Locate the cell with the specified text and output its (X, Y) center coordinate. 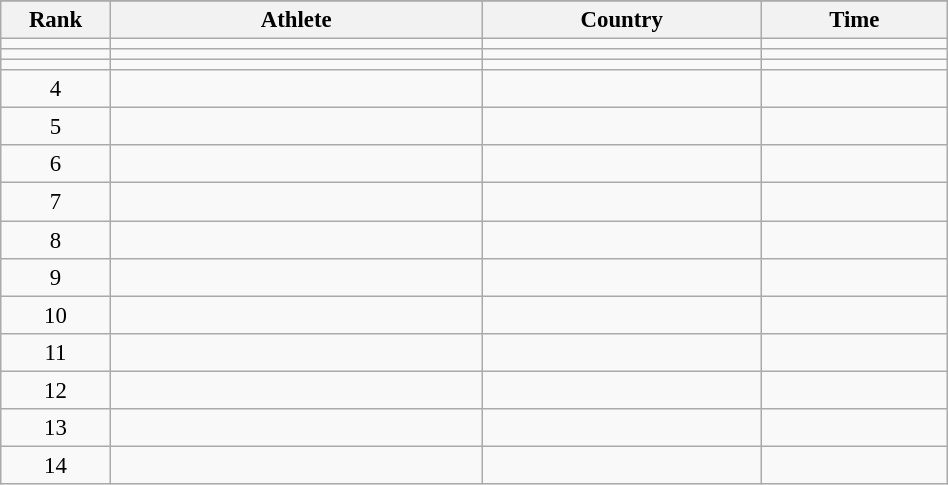
Time (854, 20)
8 (56, 240)
13 (56, 428)
5 (56, 127)
Rank (56, 20)
14 (56, 465)
Athlete (296, 20)
12 (56, 390)
7 (56, 202)
Country (622, 20)
11 (56, 352)
10 (56, 315)
6 (56, 165)
9 (56, 277)
4 (56, 89)
